Determine the (x, y) coordinate at the center of the cell enclosing the given text.  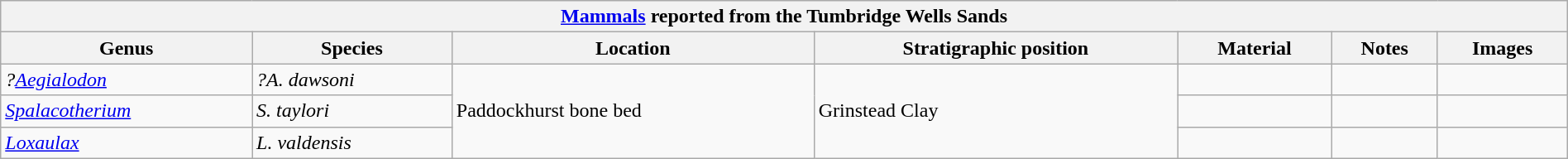
?A. dawsoni (352, 79)
Genus (127, 48)
Location (633, 48)
Loxaulax (127, 142)
Stratigraphic position (996, 48)
S. taylori (352, 111)
?Aegialodon (127, 79)
L. valdensis (352, 142)
Notes (1384, 48)
Grinstead Clay (996, 111)
Species (352, 48)
Paddockhurst bone bed (633, 111)
Mammals reported from the Tumbridge Wells Sands (784, 17)
Spalacotherium (127, 111)
Images (1502, 48)
Material (1255, 48)
